Detect which cell encompasses the target text, then output its [x, y] center coordinate. 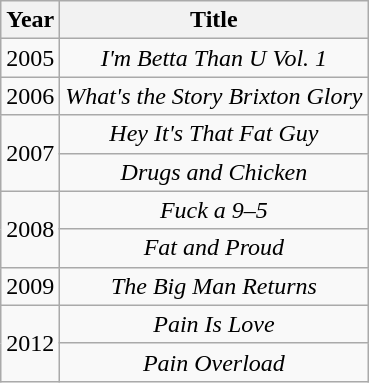
2008 [30, 229]
What's the Story Brixton Glory [214, 96]
Pain Overload [214, 362]
Fat and Proud [214, 248]
2005 [30, 58]
The Big Man Returns [214, 286]
2012 [30, 343]
Title [214, 20]
Drugs and Chicken [214, 172]
2007 [30, 153]
2006 [30, 96]
Pain Is Love [214, 324]
Hey It's That Fat Guy [214, 134]
Fuck a 9–5 [214, 210]
I'm Betta Than U Vol. 1 [214, 58]
2009 [30, 286]
Year [30, 20]
